Find where the given text appears and provide that cell's center as (X, Y) coordinate. 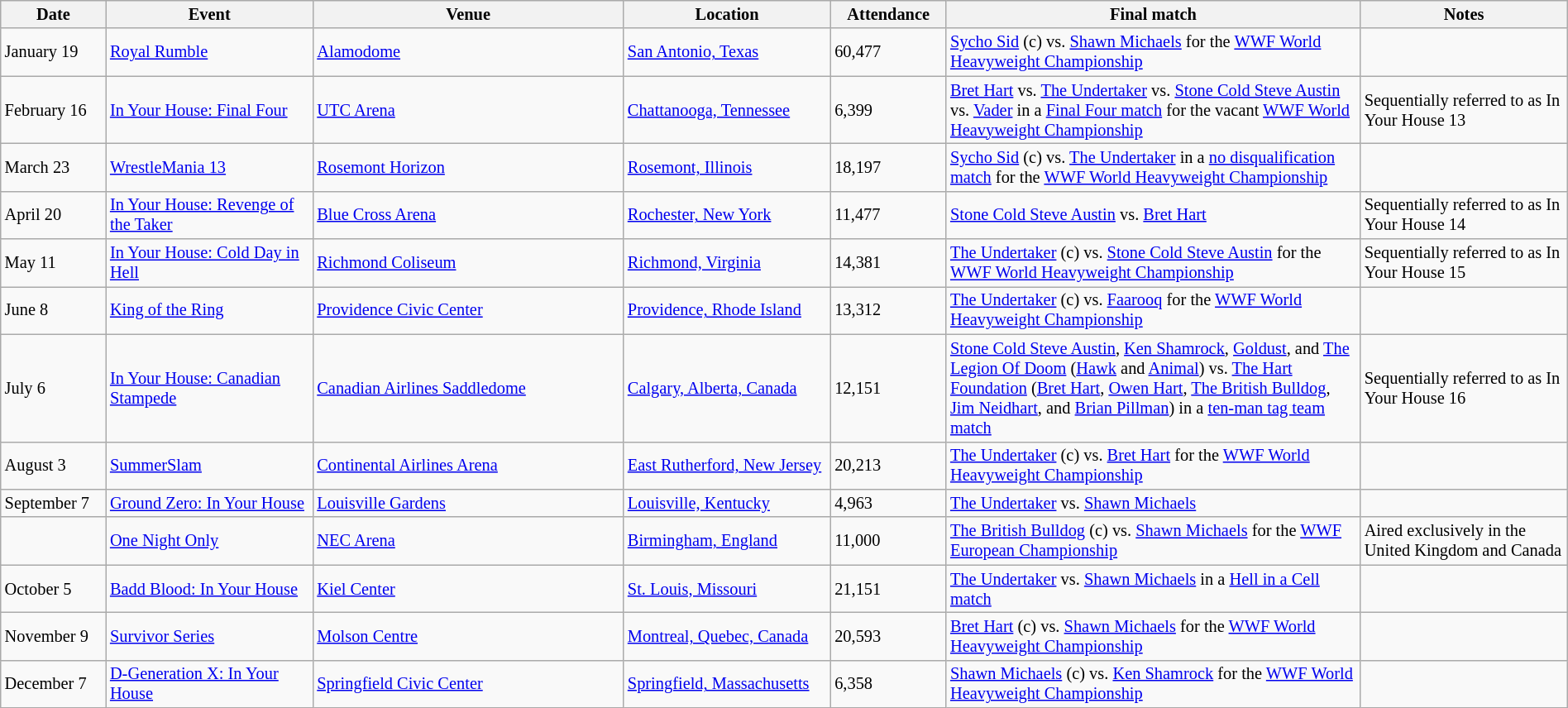
Shawn Michaels (c) vs. Ken Shamrock for the WWF World Heavyweight Championship (1153, 684)
Chattanooga, Tennessee (727, 110)
D-Generation X: In Your House (209, 684)
In Your House: Final Four (209, 110)
Louisville, Kentucky (727, 503)
Bret Hart vs. The Undertaker vs. Stone Cold Steve Austin vs. Vader in a Final Four match for the vacant WWF World Heavyweight Championship (1153, 110)
The Undertaker vs. Shawn Michaels (1153, 503)
Molson Centre (468, 636)
The British Bulldog (c) vs. Shawn Michaels for the WWF European Championship (1153, 541)
October 5 (53, 589)
6,358 (888, 684)
Royal Rumble (209, 52)
Springfield Civic Center (468, 684)
11,477 (888, 215)
60,477 (888, 52)
April 20 (53, 215)
Alamodome (468, 52)
20,213 (888, 466)
Bret Hart (c) vs. Shawn Michaels for the WWF World Heavyweight Championship (1153, 636)
November 9 (53, 636)
March 23 (53, 167)
Sequentially referred to as In Your House 16 (1464, 388)
In Your House: Cold Day in Hell (209, 263)
King of the Ring (209, 310)
Blue Cross Arena (468, 215)
11,000 (888, 541)
September 7 (53, 503)
13,312 (888, 310)
Notes (1464, 14)
The Undertaker (c) vs. Stone Cold Steve Austin for the WWF World Heavyweight Championship (1153, 263)
14,381 (888, 263)
The Undertaker (c) vs. Faarooq for the WWF World Heavyweight Championship (1153, 310)
Montreal, Quebec, Canada (727, 636)
Springfield, Massachusetts (727, 684)
Sequentially referred to as In Your House 14 (1464, 215)
Attendance (888, 14)
Providence Civic Center (468, 310)
4,963 (888, 503)
June 8 (53, 310)
East Rutherford, New Jersey (727, 466)
Birmingham, England (727, 541)
Aired exclusively in the United Kingdom and Canada (1464, 541)
Date (53, 14)
WrestleMania 13 (209, 167)
Louisville Gardens (468, 503)
Survivor Series (209, 636)
6,399 (888, 110)
December 7 (53, 684)
Rochester, New York (727, 215)
Sycho Sid (c) vs. Shawn Michaels for the WWF World Heavyweight Championship (1153, 52)
NEC Arena (468, 541)
Rosemont Horizon (468, 167)
Sequentially referred to as In Your House 15 (1464, 263)
Ground Zero: In Your House (209, 503)
The Undertaker (c) vs. Bret Hart for the WWF World Heavyweight Championship (1153, 466)
Richmond Coliseum (468, 263)
Richmond, Virginia (727, 263)
Continental Airlines Arena (468, 466)
San Antonio, Texas (727, 52)
Calgary, Alberta, Canada (727, 388)
18,197 (888, 167)
St. Louis, Missouri (727, 589)
Location (727, 14)
Final match (1153, 14)
21,151 (888, 589)
In Your House: Revenge of the Taker (209, 215)
Event (209, 14)
20,593 (888, 636)
Venue (468, 14)
February 16 (53, 110)
In Your House: Canadian Stampede (209, 388)
January 19 (53, 52)
SummerSlam (209, 466)
Sycho Sid (c) vs. The Undertaker in a no disqualification match for the WWF World Heavyweight Championship (1153, 167)
August 3 (53, 466)
Canadian Airlines Saddledome (468, 388)
Kiel Center (468, 589)
Stone Cold Steve Austin vs. Bret Hart (1153, 215)
12,151 (888, 388)
UTC Arena (468, 110)
Badd Blood: In Your House (209, 589)
May 11 (53, 263)
One Night Only (209, 541)
Rosemont, Illinois (727, 167)
July 6 (53, 388)
The Undertaker vs. Shawn Michaels in a Hell in a Cell match (1153, 589)
Sequentially referred to as In Your House 13 (1464, 110)
Providence, Rhode Island (727, 310)
